Extract the [X, Y] coordinate from the center of the cell holding the provided text.  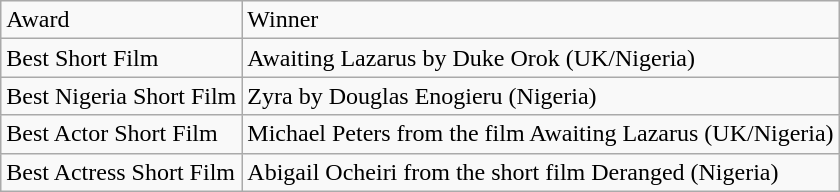
Winner [540, 20]
Zyra by Douglas Enogieru (Nigeria) [540, 96]
Best Actor Short Film [122, 134]
Abigail Ocheiri from the short film Deranged (Nigeria) [540, 172]
Best Actress Short Film [122, 172]
Best Nigeria Short Film [122, 96]
Michael Peters from the film Awaiting Lazarus (UK/Nigeria) [540, 134]
Award [122, 20]
Awaiting Lazarus by Duke Orok (UK/Nigeria) [540, 58]
Best Short Film [122, 58]
